Return [X, Y] of the center of cell containing provided text 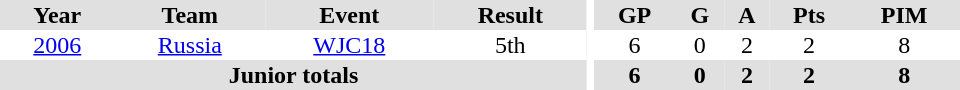
GP [635, 15]
Team [190, 15]
5th [511, 45]
PIM [904, 15]
A [747, 15]
2006 [58, 45]
Result [511, 15]
Pts [810, 15]
Year [58, 15]
G [700, 15]
Russia [190, 45]
Event [349, 15]
Junior totals [294, 75]
WJC18 [349, 45]
